Scan for the cell matching the given text and deliver its [x, y] coordinate at center. 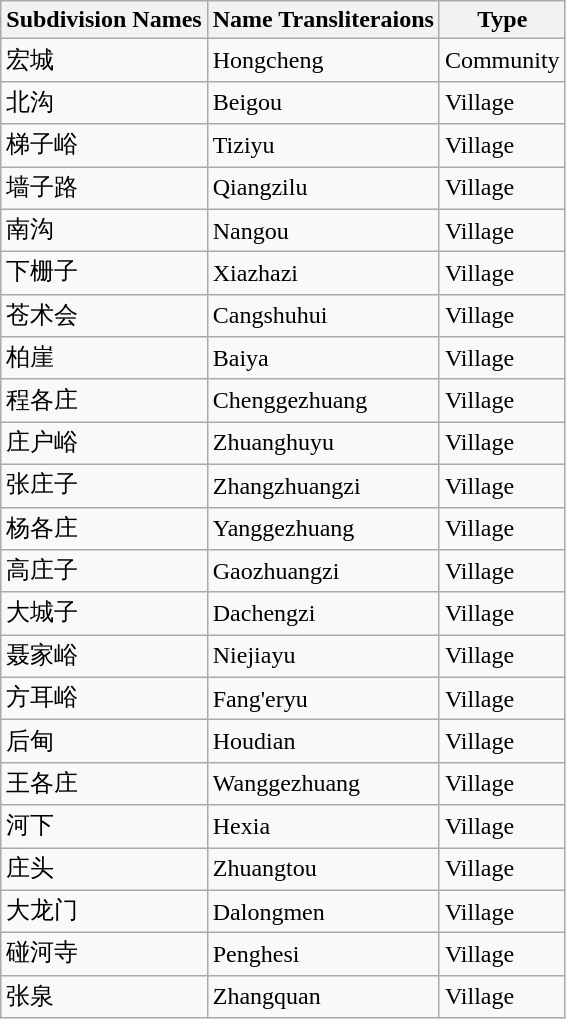
Zhangquan [323, 996]
Tiziyu [323, 146]
Chenggezhuang [323, 400]
苍术会 [104, 316]
Gaozhuangzi [323, 572]
Penghesi [323, 954]
Nangou [323, 230]
Zhangzhuangzi [323, 486]
Type [502, 20]
方耳峪 [104, 698]
张庄子 [104, 486]
高庄子 [104, 572]
Cangshuhui [323, 316]
Yanggezhuang [323, 528]
庄户峪 [104, 444]
梯子峪 [104, 146]
程各庄 [104, 400]
Fang'eryu [323, 698]
Dalongmen [323, 912]
柏崖 [104, 358]
Qiangzilu [323, 188]
Name Transliteraions [323, 20]
杨各庄 [104, 528]
王各庄 [104, 784]
聂家峪 [104, 656]
Subdivision Names [104, 20]
下栅子 [104, 274]
大城子 [104, 614]
Community [502, 60]
墙子路 [104, 188]
Zhuanghuyu [323, 444]
大龙门 [104, 912]
Hongcheng [323, 60]
北沟 [104, 102]
南沟 [104, 230]
Xiazhazi [323, 274]
宏城 [104, 60]
Dachengzi [323, 614]
Hexia [323, 826]
Niejiayu [323, 656]
庄头 [104, 870]
Beigou [323, 102]
后甸 [104, 742]
Baiya [323, 358]
Wanggezhuang [323, 784]
张泉 [104, 996]
Houdian [323, 742]
碰河寺 [104, 954]
河下 [104, 826]
Zhuangtou [323, 870]
